For the text-containing cell, return its midpoint in (x, y) coordinate format. 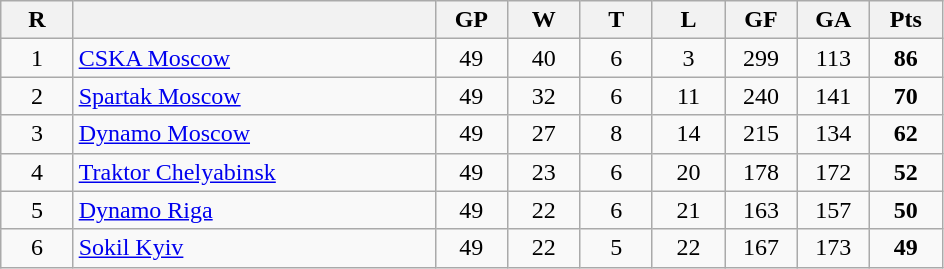
141 (833, 96)
113 (833, 58)
Pts (906, 20)
GF (761, 20)
11 (688, 96)
2 (37, 96)
4 (37, 172)
299 (761, 58)
215 (761, 134)
Dynamo Moscow (254, 134)
52 (906, 172)
32 (544, 96)
62 (906, 134)
Traktor Chelyabinsk (254, 172)
T (616, 20)
L (688, 20)
GA (833, 20)
Dynamo Riga (254, 210)
163 (761, 210)
20 (688, 172)
134 (833, 134)
23 (544, 172)
CSKA Moscow (254, 58)
50 (906, 210)
21 (688, 210)
1 (37, 58)
8 (616, 134)
157 (833, 210)
27 (544, 134)
167 (761, 248)
14 (688, 134)
172 (833, 172)
Sokil Kyiv (254, 248)
70 (906, 96)
GP (471, 20)
240 (761, 96)
R (37, 20)
86 (906, 58)
40 (544, 58)
W (544, 20)
173 (833, 248)
178 (761, 172)
Spartak Moscow (254, 96)
